Return the (X, Y) coordinate for the center point of the cell that contains the specified text.  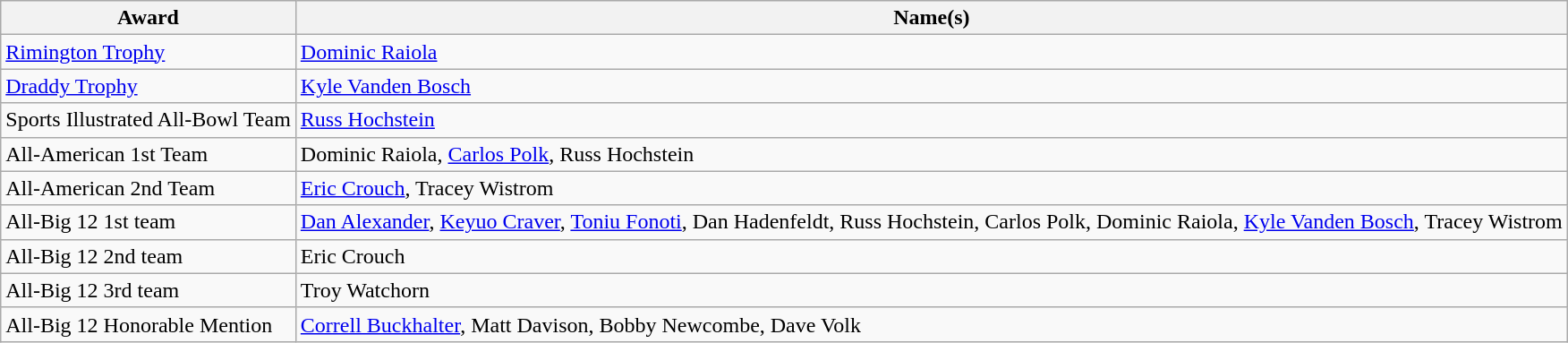
All-American 2nd Team (149, 188)
All-Big 12 1st team (149, 222)
Sports Illustrated All-Bowl Team (149, 120)
All-Big 12 Honorable Mention (149, 324)
Troy Watchorn (931, 290)
Dominic Raiola (931, 52)
Dan Alexander, Keyuo Craver, Toniu Fonoti, Dan Hadenfeldt, Russ Hochstein, Carlos Polk, Dominic Raiola, Kyle Vanden Bosch, Tracey Wistrom (931, 222)
All-Big 12 3rd team (149, 290)
All-American 1st Team (149, 154)
Name(s) (931, 18)
All-Big 12 2nd team (149, 256)
Eric Crouch (931, 256)
Russ Hochstein (931, 120)
Dominic Raiola, Carlos Polk, Russ Hochstein (931, 154)
Rimington Trophy (149, 52)
Eric Crouch, Tracey Wistrom (931, 188)
Kyle Vanden Bosch (931, 86)
Award (149, 18)
Correll Buckhalter, Matt Davison, Bobby Newcombe, Dave Volk (931, 324)
Draddy Trophy (149, 86)
